Return (X, Y) of the center of cell containing provided text 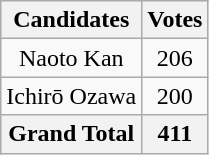
411 (175, 134)
Ichirō Ozawa (72, 96)
200 (175, 96)
Candidates (72, 20)
Naoto Kan (72, 58)
Grand Total (72, 134)
206 (175, 58)
Votes (175, 20)
